Extract the (x, y) coordinate from the center of the cell holding the provided text.  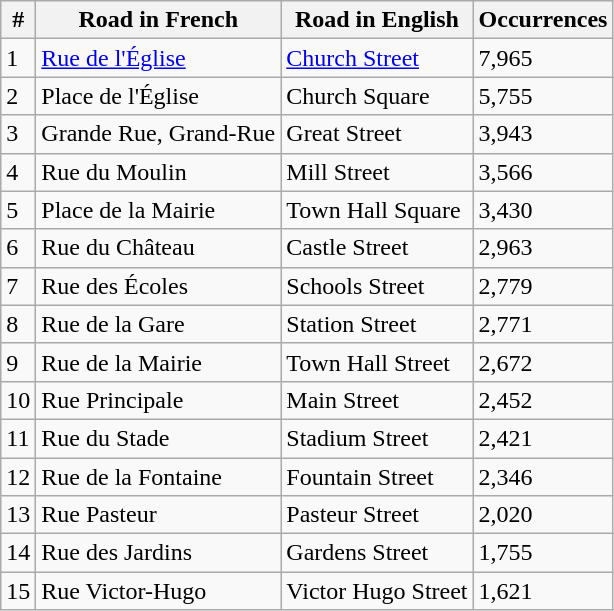
Occurrences (543, 20)
Rue du Stade (158, 438)
Castle Street (377, 248)
Pasteur Street (377, 515)
9 (18, 362)
3,566 (543, 172)
2,020 (543, 515)
10 (18, 400)
2,672 (543, 362)
Great Street (377, 134)
2,963 (543, 248)
Mill Street (377, 172)
11 (18, 438)
5 (18, 210)
Church Square (377, 96)
Schools Street (377, 286)
Rue de la Mairie (158, 362)
Rue de l'Église (158, 58)
2,779 (543, 286)
3,943 (543, 134)
1,621 (543, 591)
2,346 (543, 477)
7 (18, 286)
2 (18, 96)
Station Street (377, 324)
1 (18, 58)
Rue Pasteur (158, 515)
Fountain Street (377, 477)
Town Hall Street (377, 362)
# (18, 20)
2,452 (543, 400)
Rue Victor-Hugo (158, 591)
6 (18, 248)
7,965 (543, 58)
Rue du Moulin (158, 172)
3,430 (543, 210)
Rue Principale (158, 400)
Stadium Street (377, 438)
Place de la Mairie (158, 210)
Rue des Écoles (158, 286)
3 (18, 134)
15 (18, 591)
Grande Rue, Grand-Rue (158, 134)
Main Street (377, 400)
8 (18, 324)
12 (18, 477)
Road in English (377, 20)
Road in French (158, 20)
Rue du Château (158, 248)
2,421 (543, 438)
Rue de la Gare (158, 324)
13 (18, 515)
Rue de la Fontaine (158, 477)
Place de l'Église (158, 96)
4 (18, 172)
14 (18, 553)
1,755 (543, 553)
Church Street (377, 58)
Gardens Street (377, 553)
Town Hall Square (377, 210)
Victor Hugo Street (377, 591)
Rue des Jardins (158, 553)
5,755 (543, 96)
2,771 (543, 324)
